Locate the cell with the specified text and output its [X, Y] center coordinate. 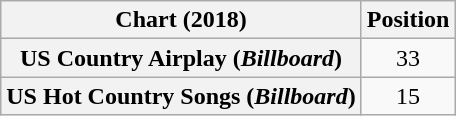
US Hot Country Songs (Billboard) [181, 96]
Chart (2018) [181, 20]
Position [408, 20]
15 [408, 96]
US Country Airplay (Billboard) [181, 58]
33 [408, 58]
